Find where the given text appears and provide that cell's center as [x, y] coordinate. 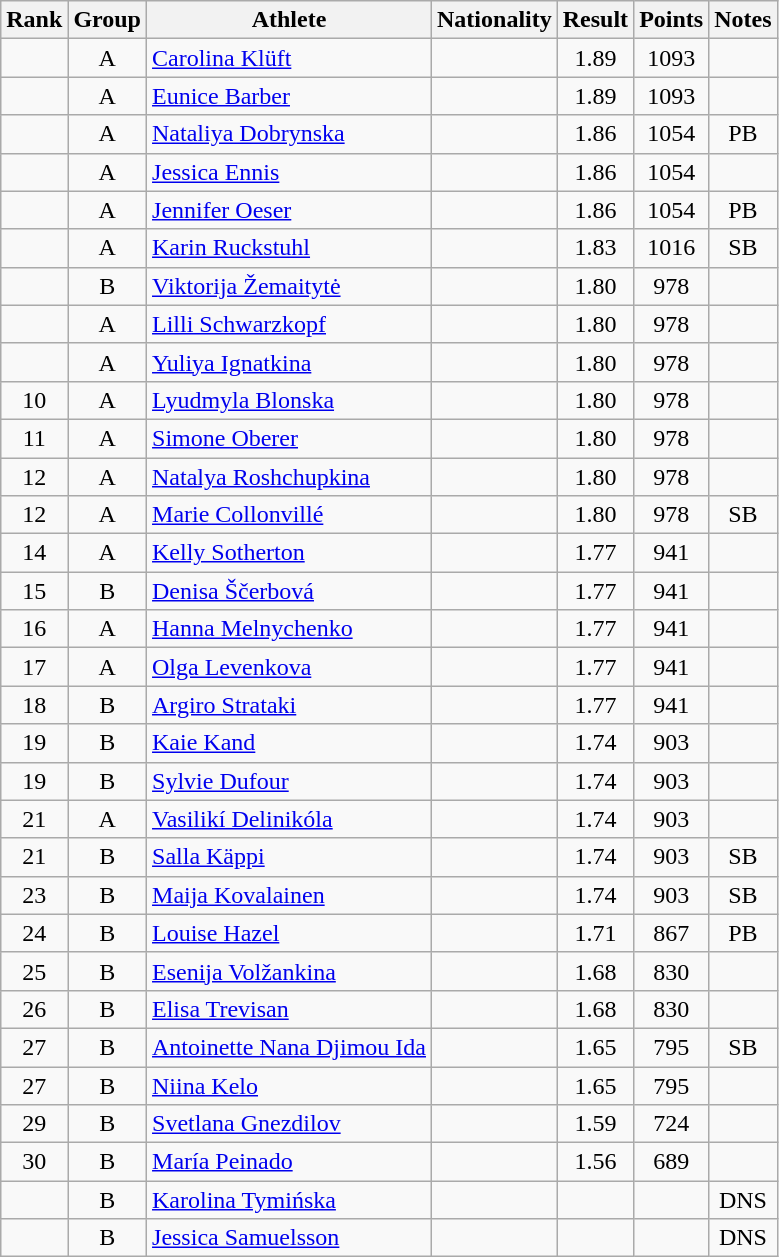
24 [34, 933]
26 [34, 1009]
Svetlana Gnezdilov [290, 1124]
María Peinado [290, 1162]
Viktorija Žemaitytė [290, 286]
Kelly Sotherton [290, 553]
1.56 [595, 1162]
Rank [34, 20]
Argiro Strataki [290, 705]
Jessica Samuelsson [290, 1238]
Jessica Ennis [290, 172]
Nataliya Dobrynska [290, 134]
Denisa Ščerbová [290, 591]
1.71 [595, 933]
Marie Collonvillé [290, 515]
Lyudmyla Blonska [290, 400]
Natalya Roshchupkina [290, 477]
Athlete [290, 20]
1016 [672, 248]
Lilli Schwarzkopf [290, 324]
25 [34, 971]
Jennifer Oeser [290, 210]
Notes [743, 20]
14 [34, 553]
Niina Kelo [290, 1085]
15 [34, 591]
29 [34, 1124]
Salla Käppi [290, 857]
Antoinette Nana Djimou Ida [290, 1047]
Eunice Barber [290, 96]
724 [672, 1124]
Simone Oberer [290, 438]
16 [34, 629]
Kaie Kand [290, 743]
1.83 [595, 248]
23 [34, 895]
Hanna Melnychenko [290, 629]
Carolina Klüft [290, 58]
Result [595, 20]
Nationality [495, 20]
Points [672, 20]
Group [108, 20]
1.59 [595, 1124]
Esenija Volžankina [290, 971]
Karolina Tymińska [290, 1200]
Olga Levenkova [290, 667]
Maija Kovalainen [290, 895]
Vasilikí Delinikóla [290, 819]
30 [34, 1162]
Louise Hazel [290, 933]
Elisa Trevisan [290, 1009]
10 [34, 400]
689 [672, 1162]
17 [34, 667]
11 [34, 438]
Sylvie Dufour [290, 781]
18 [34, 705]
Karin Ruckstuhl [290, 248]
Yuliya Ignatkina [290, 362]
867 [672, 933]
